Pinpoint the cell where the given text exists, returning its [x, y] midpoint coordinate. 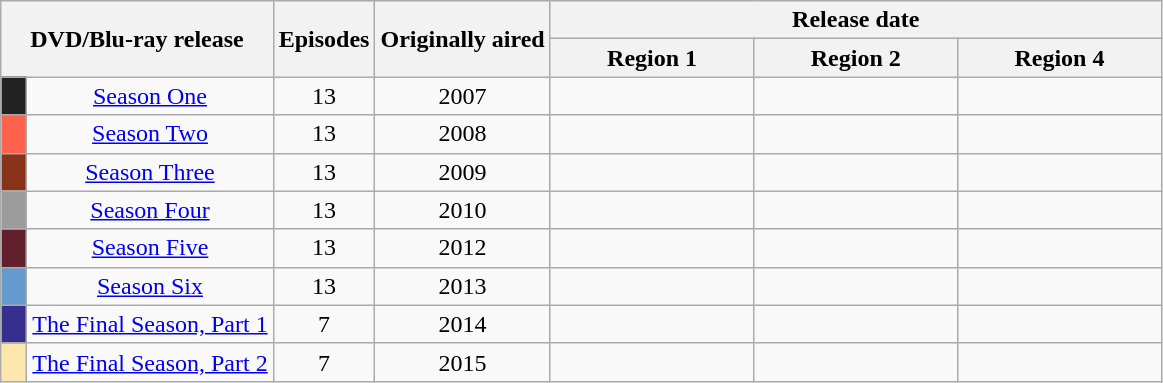
Season One [150, 96]
Season Five [150, 248]
The Final Season, Part 1 [150, 324]
The Final Season, Part 2 [150, 362]
Season Four [150, 210]
Release date [856, 20]
2015 [462, 362]
2010 [462, 210]
Originally aired [462, 39]
2012 [462, 248]
Region 1 [652, 58]
2008 [462, 134]
Season Six [150, 286]
Season Two [150, 134]
Season Three [150, 172]
DVD/Blu-ray release [137, 39]
Region 2 [856, 58]
Episodes [324, 39]
2014 [462, 324]
2007 [462, 96]
Region 4 [1060, 58]
2009 [462, 172]
2013 [462, 286]
